From the cell containing the given text, extract its center point as [x, y] coordinate. 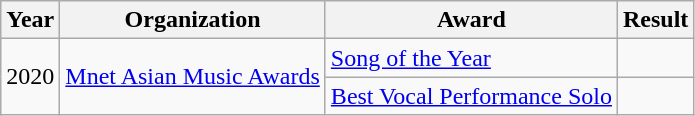
Award [471, 20]
Song of the Year [471, 58]
Organization [193, 20]
Result [655, 20]
Best Vocal Performance Solo [471, 96]
Year [30, 20]
Mnet Asian Music Awards [193, 77]
2020 [30, 77]
